From the cell containing the given text, extract its center point as [X, Y] coordinate. 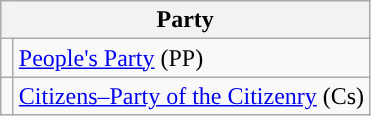
Citizens–Party of the Citizenry (Cs) [191, 96]
Party [186, 20]
People's Party (PP) [191, 58]
